Return the [x, y] coordinate for the center point of the cell that contains the specified text.  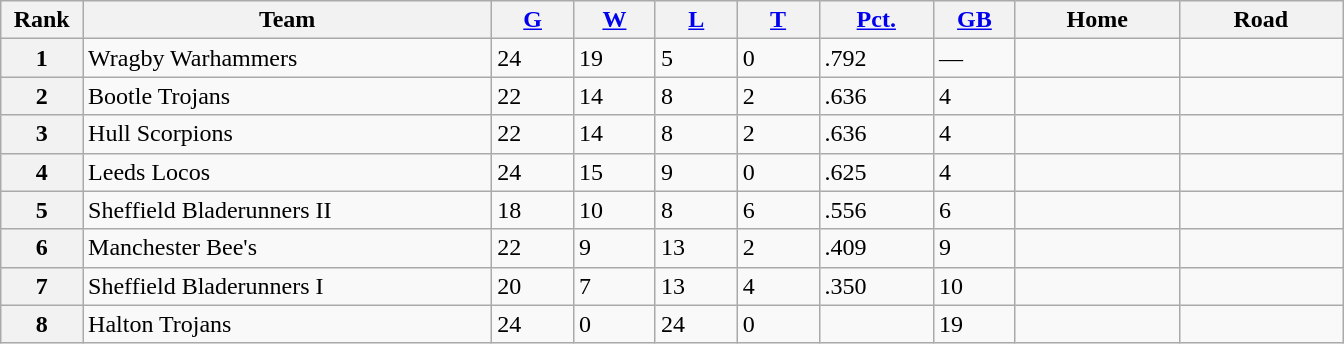
Home [1097, 20]
L [696, 20]
W [615, 20]
GB [975, 20]
20 [533, 286]
— [975, 58]
Sheffield Bladerunners I [288, 286]
Hull Scorpions [288, 134]
Pct. [876, 20]
15 [615, 172]
Team [288, 20]
.350 [876, 286]
1 [42, 58]
Manchester Bee's [288, 248]
Sheffield Bladerunners II [288, 210]
G [533, 20]
Halton Trojans [288, 324]
T [778, 20]
Wragby Warhammers [288, 58]
Bootle Trojans [288, 96]
.409 [876, 248]
Leeds Locos [288, 172]
Rank [42, 20]
Road [1261, 20]
.792 [876, 58]
.556 [876, 210]
18 [533, 210]
.625 [876, 172]
3 [42, 134]
